Output the [x, y] coordinate of the center of the cell containing the given text.  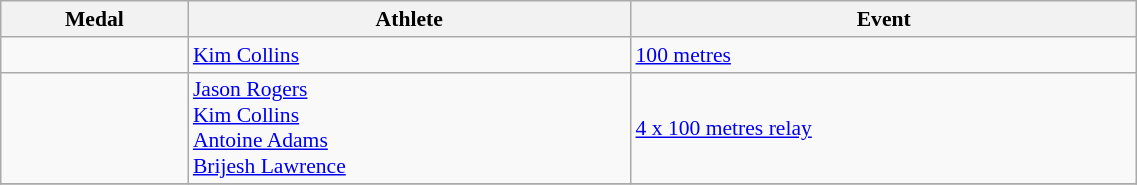
Medal [94, 19]
Kim Collins [410, 55]
Event [884, 19]
Jason RogersKim CollinsAntoine AdamsBrijesh Lawrence [410, 128]
100 metres [884, 55]
Athlete [410, 19]
4 x 100 metres relay [884, 128]
